Scan for the cell matching the given text and deliver its (X, Y) coordinate at center. 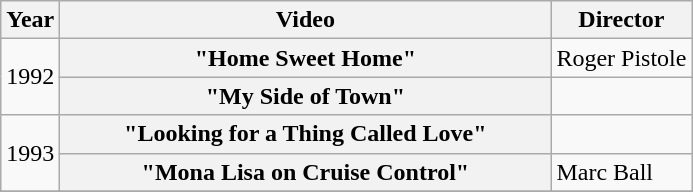
"Looking for a Thing Called Love" (306, 134)
"Mona Lisa on Cruise Control" (306, 172)
Director (622, 20)
"My Side of Town" (306, 96)
Video (306, 20)
1992 (30, 77)
1993 (30, 153)
Year (30, 20)
Roger Pistole (622, 58)
Marc Ball (622, 172)
"Home Sweet Home" (306, 58)
